From the cell containing the given text, extract its center point as (X, Y) coordinate. 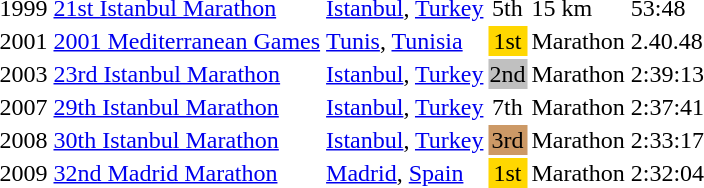
30th Istanbul Marathon (187, 140)
23rd Istanbul Marathon (187, 74)
29th Istanbul Marathon (187, 107)
32nd Madrid Marathon (187, 173)
3rd (508, 140)
Madrid, Spain (405, 173)
2001 Mediterranean Games (187, 41)
2nd (508, 74)
7th (508, 107)
Tunis, Tunisia (405, 41)
